Return (X, Y) of the center of cell containing provided text 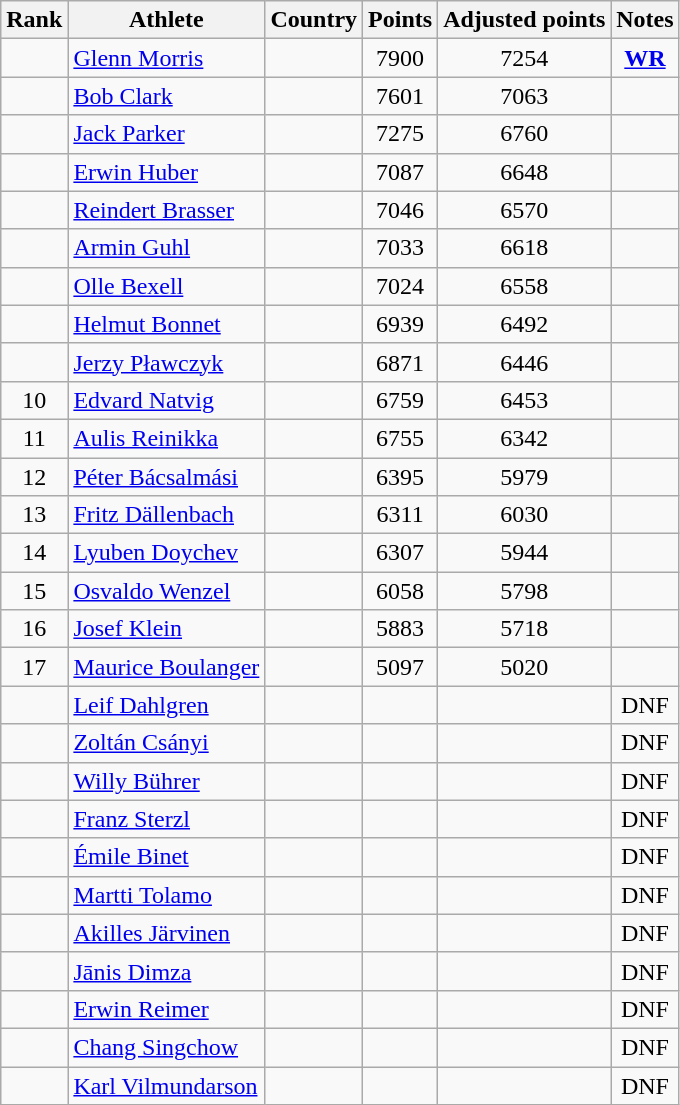
5883 (400, 629)
6760 (524, 134)
7601 (400, 96)
6939 (400, 324)
11 (34, 438)
Émile Binet (166, 857)
7087 (400, 172)
WR (645, 58)
5718 (524, 629)
6030 (524, 515)
Leif Dahlgren (166, 705)
6570 (524, 210)
Adjusted points (524, 20)
Karl Vilmundarson (166, 1085)
7024 (400, 286)
Jerzy Pławczyk (166, 362)
Péter Bácsalmási (166, 477)
Erwin Huber (166, 172)
Martti Tolamo (166, 895)
Lyuben Doychev (166, 553)
Points (400, 20)
Glenn Morris (166, 58)
7900 (400, 58)
Country (314, 20)
Jack Parker (166, 134)
7063 (524, 96)
6492 (524, 324)
12 (34, 477)
Edvard Natvig (166, 400)
Maurice Boulanger (166, 667)
Reindert Brasser (166, 210)
6307 (400, 553)
Jānis Dimza (166, 971)
6446 (524, 362)
7046 (400, 210)
6759 (400, 400)
5979 (524, 477)
Fritz Dällenbach (166, 515)
5944 (524, 553)
6558 (524, 286)
10 (34, 400)
5798 (524, 591)
6058 (400, 591)
Chang Singchow (166, 1047)
Olle Bexell (166, 286)
15 (34, 591)
13 (34, 515)
14 (34, 553)
Bob Clark (166, 96)
6755 (400, 438)
6453 (524, 400)
6395 (400, 477)
Aulis Reinikka (166, 438)
7033 (400, 248)
Willy Bührer (166, 781)
6342 (524, 438)
Helmut Bonnet (166, 324)
Armin Guhl (166, 248)
Akilles Järvinen (166, 933)
Franz Sterzl (166, 819)
5020 (524, 667)
Osvaldo Wenzel (166, 591)
6311 (400, 515)
16 (34, 629)
Zoltán Csányi (166, 743)
5097 (400, 667)
Athlete (166, 20)
6648 (524, 172)
7254 (524, 58)
6618 (524, 248)
7275 (400, 134)
17 (34, 667)
Notes (645, 20)
Erwin Reimer (166, 1009)
6871 (400, 362)
Josef Klein (166, 629)
Rank (34, 20)
